From the cell containing the given text, extract its center point as [x, y] coordinate. 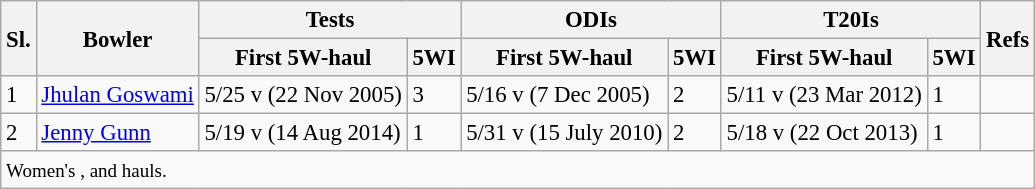
Bowler [118, 38]
5/16 v (7 Dec 2005) [564, 95]
5/19 v (14 Aug 2014) [303, 133]
ODIs [591, 20]
5/11 v (23 Mar 2012) [824, 95]
Jenny Gunn [118, 133]
Women's , and hauls. [518, 170]
Jhulan Goswami [118, 95]
5/31 v (15 July 2010) [564, 133]
Refs [1008, 38]
T20Is [851, 20]
5/25 v (22 Nov 2005) [303, 95]
5/18 v (22 Oct 2013) [824, 133]
Sl. [18, 38]
3 [434, 95]
Tests [330, 20]
